Determine the (X, Y) coordinate at the center of the cell enclosing the given text.  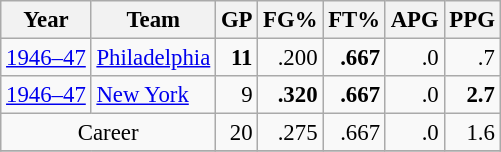
FT% (354, 20)
Team (153, 20)
APG (414, 20)
Career (108, 133)
PPG (472, 20)
FG% (290, 20)
.200 (290, 58)
20 (237, 133)
2.7 (472, 95)
.7 (472, 58)
11 (237, 58)
New York (153, 95)
9 (237, 95)
.320 (290, 95)
Year (46, 20)
Philadelphia (153, 58)
1.6 (472, 133)
.275 (290, 133)
GP (237, 20)
